From the cell containing the given text, extract its center point as (X, Y) coordinate. 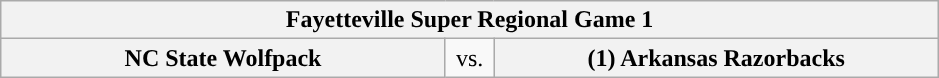
Fayetteville Super Regional Game 1 (470, 20)
NC State Wolfpack (224, 58)
(1) Arkansas Razorbacks (716, 58)
vs. (470, 58)
